From the cell containing the given text, extract its center point as (X, Y) coordinate. 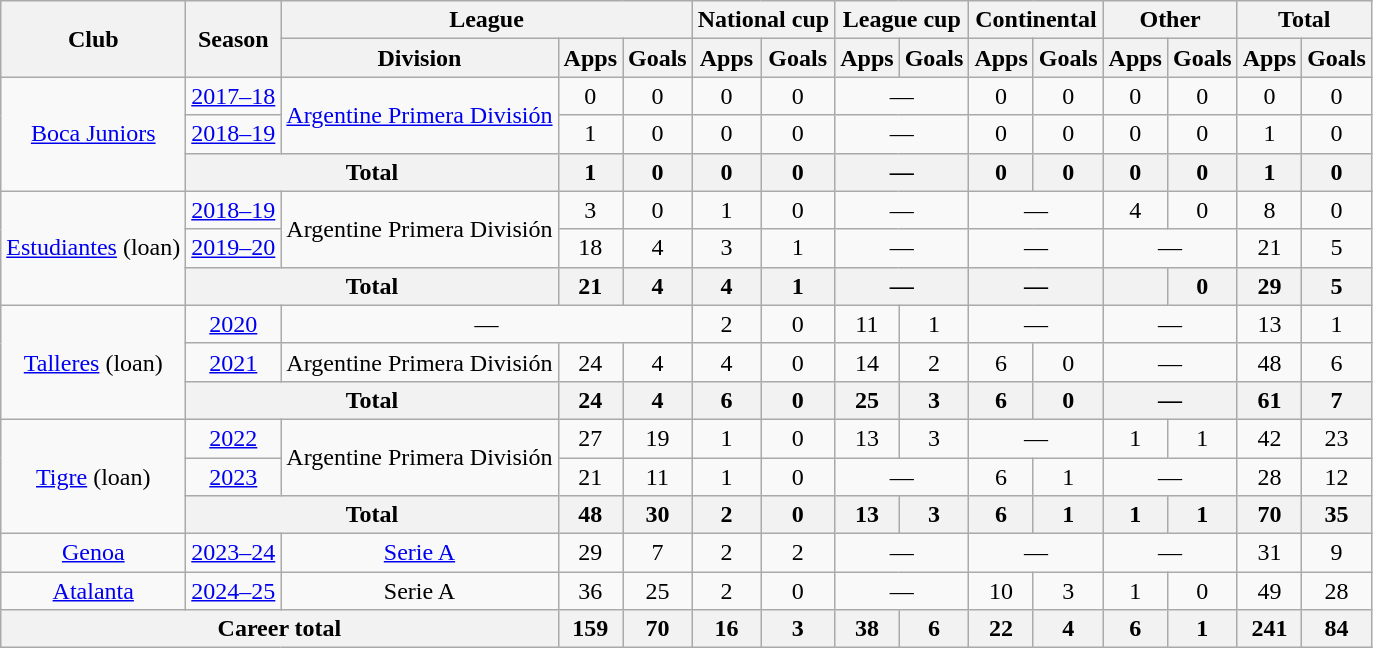
23 (1337, 438)
49 (1269, 591)
Club (94, 39)
36 (590, 591)
Division (420, 58)
42 (1269, 438)
Boca Juniors (94, 134)
12 (1337, 477)
19 (657, 438)
61 (1269, 400)
League cup (902, 20)
16 (726, 629)
84 (1337, 629)
9 (1337, 553)
Talleres (loan) (94, 362)
8 (1269, 210)
Continental (1036, 20)
38 (867, 629)
2023 (234, 477)
159 (590, 629)
30 (657, 515)
2020 (234, 324)
2019–20 (234, 248)
2022 (234, 438)
Genoa (94, 553)
Atalanta (94, 591)
22 (1001, 629)
2023–24 (234, 553)
Estudiantes (loan) (94, 248)
10 (1001, 591)
Tigre (loan) (94, 476)
National cup (763, 20)
Season (234, 39)
Other (1170, 20)
241 (1269, 629)
31 (1269, 553)
Career total (280, 629)
18 (590, 248)
14 (867, 362)
2024–25 (234, 591)
2017–18 (234, 96)
35 (1337, 515)
27 (590, 438)
League (486, 20)
2021 (234, 362)
